Scan for the cell matching the given text and deliver its (X, Y) coordinate at center. 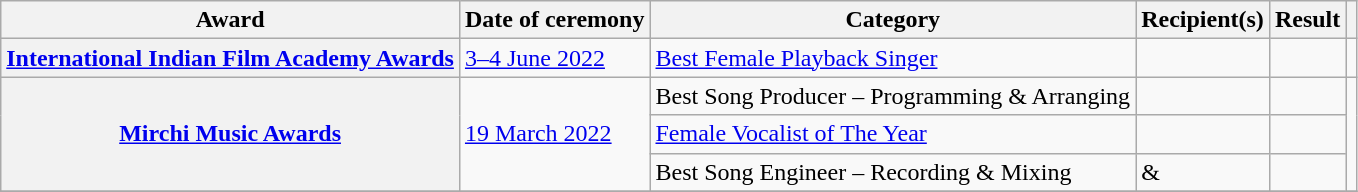
Best Song Producer – Programming & Arranging (893, 96)
International Indian Film Academy Awards (230, 58)
Date of ceremony (554, 20)
Best Song Engineer – Recording & Mixing (893, 172)
& (1203, 172)
19 March 2022 (554, 134)
Result (1307, 20)
Best Female Playback Singer (893, 58)
Recipient(s) (1203, 20)
Female Vocalist of The Year (893, 134)
3–4 June 2022 (554, 58)
Award (230, 20)
Mirchi Music Awards (230, 134)
Category (893, 20)
